Find where the given text appears and provide that cell's center as [X, Y] coordinate. 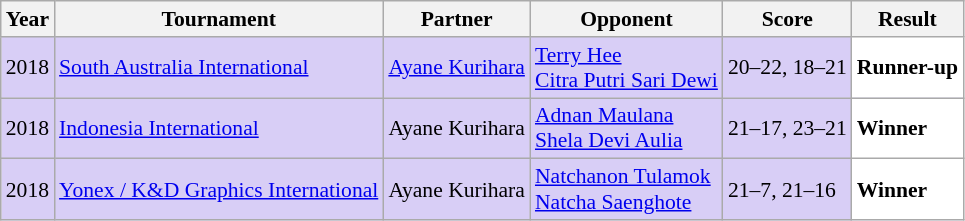
Year [28, 19]
Opponent [626, 19]
Partner [456, 19]
Tournament [218, 19]
Score [788, 19]
21–17, 23–21 [788, 128]
South Australia International [218, 68]
Adnan Maulana Shela Devi Aulia [626, 128]
Runner-up [908, 68]
Result [908, 19]
21–7, 21–16 [788, 190]
20–22, 18–21 [788, 68]
Natchanon Tulamok Natcha Saenghote [626, 190]
Indonesia International [218, 128]
Terry Hee Citra Putri Sari Dewi [626, 68]
Yonex / K&D Graphics International [218, 190]
